Search for the cell housing the specified text and yield its [X, Y] center coordinate. 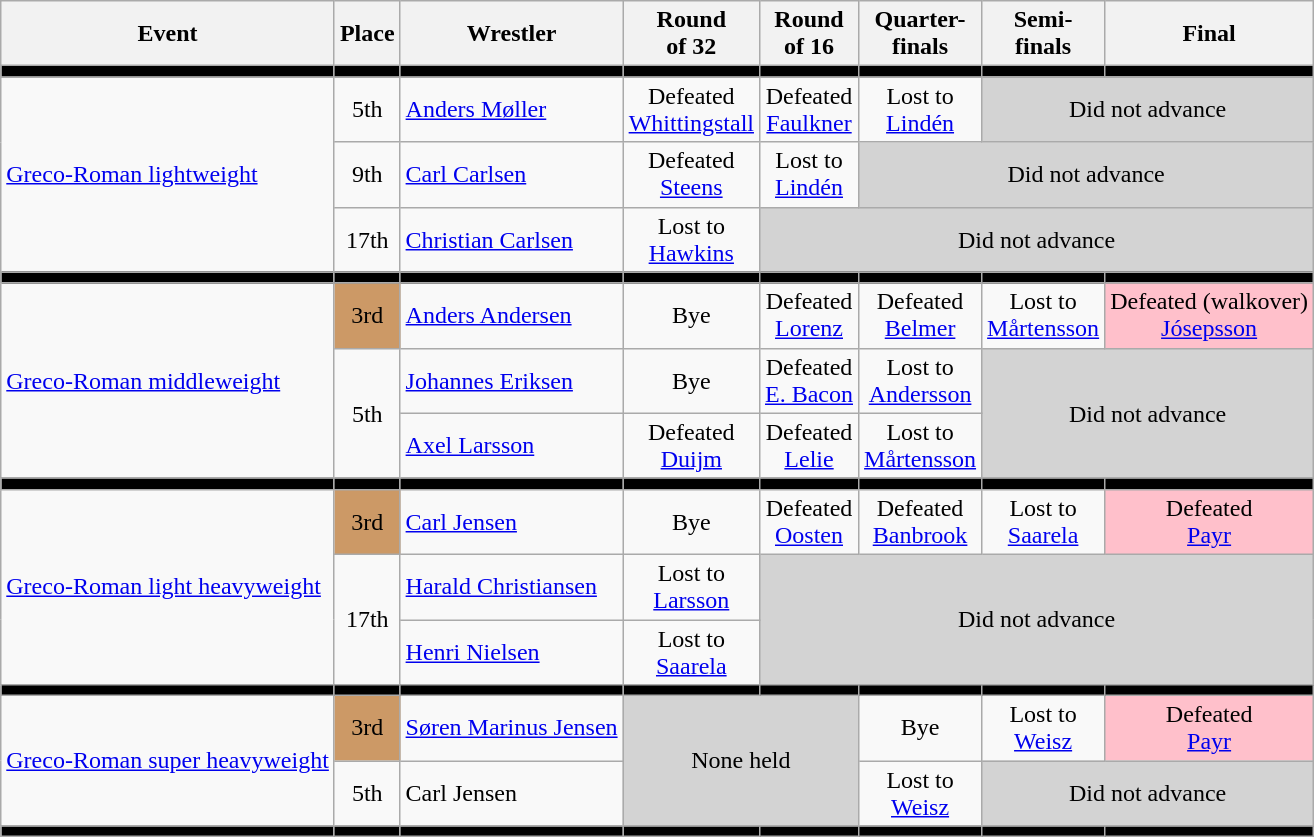
Greco-Roman lightweight [168, 174]
Place [367, 34]
Event [168, 34]
9th [367, 174]
Defeated Belmer [920, 316]
Lost to Larsson [691, 586]
Carl Carlsen [512, 174]
Round of 16 [808, 34]
Lost to Hawkins [691, 240]
Anders Andersen [512, 316]
Henri Nielsen [512, 652]
Defeated Lelie [808, 446]
Defeated E. Bacon [808, 380]
Defeated (walkover) Jósepsson [1210, 316]
Semi-finals [1044, 34]
Defeated Steens [691, 174]
Final [1210, 34]
Defeated Whittingstall [691, 110]
Axel Larsson [512, 446]
Greco-Roman light heavyweight [168, 586]
Quarter-finals [920, 34]
Defeated Lorenz [808, 316]
Christian Carlsen [512, 240]
Defeated Faulkner [808, 110]
Wrestler [512, 34]
Defeated Banbrook [920, 522]
Lost to Andersson [920, 380]
Defeated Oosten [808, 522]
Greco-Roman middleweight [168, 380]
Round of 32 [691, 34]
Johannes Eriksen [512, 380]
Harald Christiansen [512, 586]
Anders Møller [512, 110]
Søren Marinus Jensen [512, 728]
Defeated Duijm [691, 446]
Greco-Roman super heavyweight [168, 761]
None held [740, 761]
